Detect which cell encompasses the target text, then output its (x, y) center coordinate. 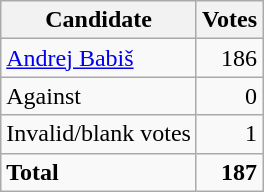
0 (229, 96)
187 (229, 172)
Candidate (99, 20)
Invalid/blank votes (99, 134)
Andrej Babiš (99, 58)
Votes (229, 20)
Total (99, 172)
1 (229, 134)
186 (229, 58)
Against (99, 96)
